For the text-containing cell, return its midpoint in (x, y) coordinate format. 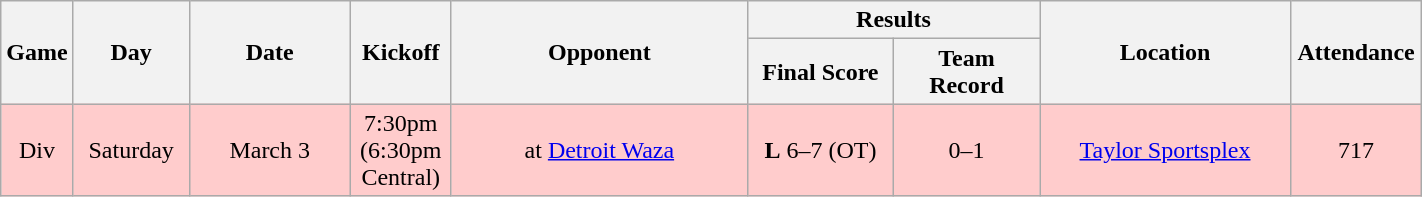
Results (893, 20)
March 3 (270, 150)
Day (131, 52)
Date (270, 52)
Team Record (966, 72)
Taylor Sportsplex (1166, 150)
Attendance (1356, 52)
717 (1356, 150)
Kickoff (400, 52)
0–1 (966, 150)
Saturday (131, 150)
at Detroit Waza (599, 150)
Location (1166, 52)
Game (37, 52)
Div (37, 150)
L 6–7 (OT) (820, 150)
7:30pm(6:30pm Central) (400, 150)
Final Score (820, 72)
Opponent (599, 52)
